Search for the cell housing the specified text and yield its [x, y] center coordinate. 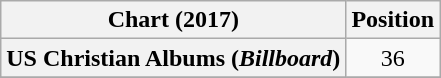
US Christian Albums (Billboard) [174, 58]
36 [393, 58]
Position [393, 20]
Chart (2017) [174, 20]
